Determine the [X, Y] coordinate at the center of the cell enclosing the given text.  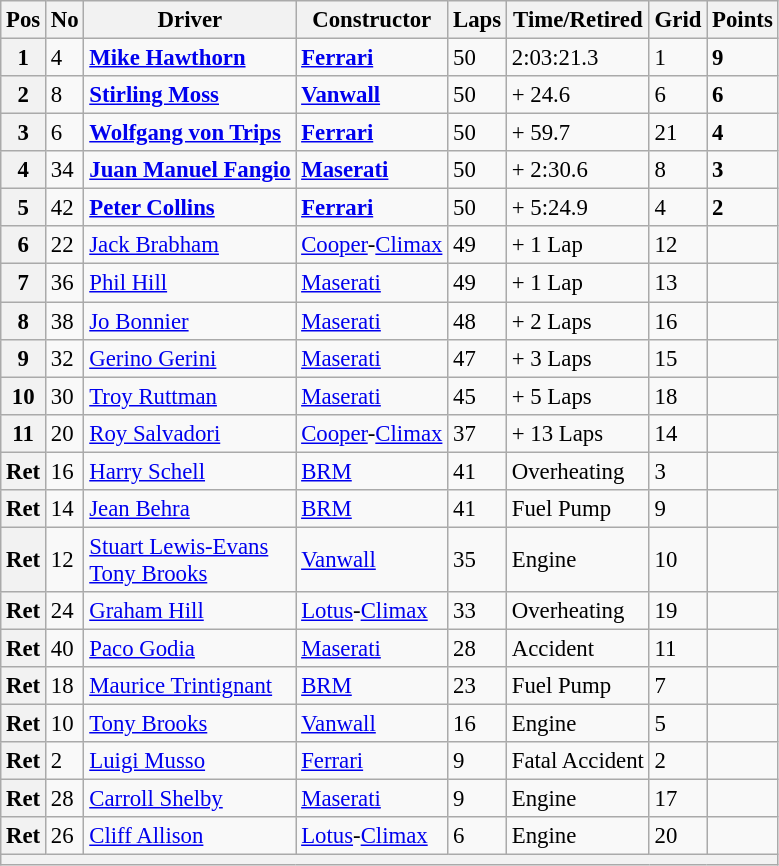
Stuart Lewis-Evans Tony Brooks [190, 560]
32 [65, 358]
Jean Behra [190, 509]
Laps [478, 20]
+ 5:24.9 [578, 208]
Carroll Shelby [190, 799]
+ 2 Laps [578, 321]
38 [65, 321]
Wolfgang von Trips [190, 133]
Pos [24, 20]
19 [678, 611]
17 [678, 799]
13 [678, 283]
21 [678, 133]
15 [678, 358]
Jo Bonnier [190, 321]
No [65, 20]
Time/Retired [578, 20]
24 [65, 611]
Troy Ruttman [190, 396]
34 [65, 170]
Peter Collins [190, 208]
35 [478, 560]
Tony Brooks [190, 724]
+ 2:30.6 [578, 170]
Luigi Musso [190, 761]
23 [478, 686]
+ 24.6 [578, 95]
47 [478, 358]
Mike Hawthorn [190, 58]
2:03:21.3 [578, 58]
Jack Brabham [190, 245]
42 [65, 208]
+ 13 Laps [578, 433]
Fatal Accident [578, 761]
37 [478, 433]
30 [65, 396]
+ 59.7 [578, 133]
Accident [578, 648]
40 [65, 648]
Harry Schell [190, 471]
Graham Hill [190, 611]
Grid [678, 20]
Paco Godia [190, 648]
36 [65, 283]
Maurice Trintignant [190, 686]
Cliff Allison [190, 836]
Driver [190, 20]
26 [65, 836]
Gerino Gerini [190, 358]
+ 3 Laps [578, 358]
Stirling Moss [190, 95]
Constructor [372, 20]
33 [478, 611]
22 [65, 245]
Points [742, 20]
48 [478, 321]
45 [478, 396]
Phil Hill [190, 283]
Roy Salvadori [190, 433]
Juan Manuel Fangio [190, 170]
+ 5 Laps [578, 396]
